Return [x, y] of the center of cell containing provided text 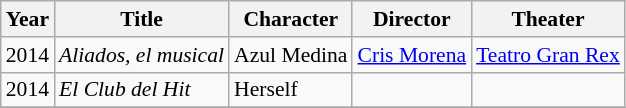
Character [290, 19]
Title [142, 19]
El Club del Hit [142, 90]
Theater [548, 19]
Azul Medina [290, 55]
Director [412, 19]
Aliados, el musical [142, 55]
Cris Morena [412, 55]
Teatro Gran Rex [548, 55]
Year [28, 19]
Herself [290, 90]
